Capture the cell that displays the provided text and extract its [X, Y] central coordinate. 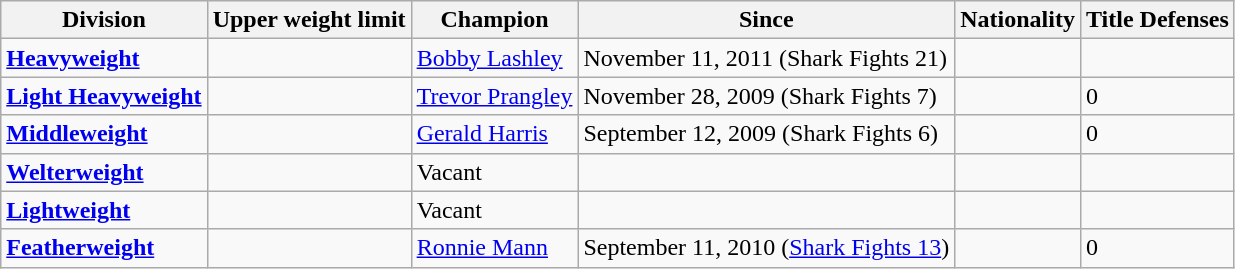
Lightweight [104, 210]
Division [104, 20]
Nationality [1018, 20]
September 11, 2010 (Shark Fights 13) [766, 248]
Light Heavyweight [104, 96]
Upper weight limit [309, 20]
Trevor Prangley [494, 96]
Welterweight [104, 172]
November 11, 2011 (Shark Fights 21) [766, 58]
November 28, 2009 (Shark Fights 7) [766, 96]
Title Defenses [1157, 20]
Since [766, 20]
Champion [494, 20]
Featherweight [104, 248]
Middleweight [104, 134]
Heavyweight [104, 58]
Ronnie Mann [494, 248]
September 12, 2009 (Shark Fights 6) [766, 134]
Gerald Harris [494, 134]
Bobby Lashley [494, 58]
